Scan for the cell matching the given text and deliver its (X, Y) coordinate at center. 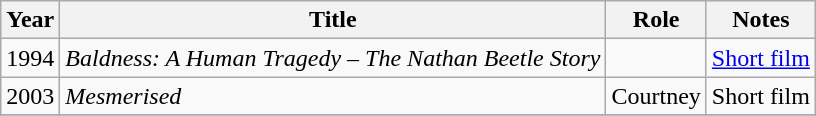
Year (30, 20)
Mesmerised (333, 96)
1994 (30, 58)
Baldness: A Human Tragedy – The Nathan Beetle Story (333, 58)
Notes (760, 20)
Title (333, 20)
Courtney (656, 96)
Role (656, 20)
2003 (30, 96)
